Return the [X, Y] coordinate for the center point of the cell that contains the specified text.  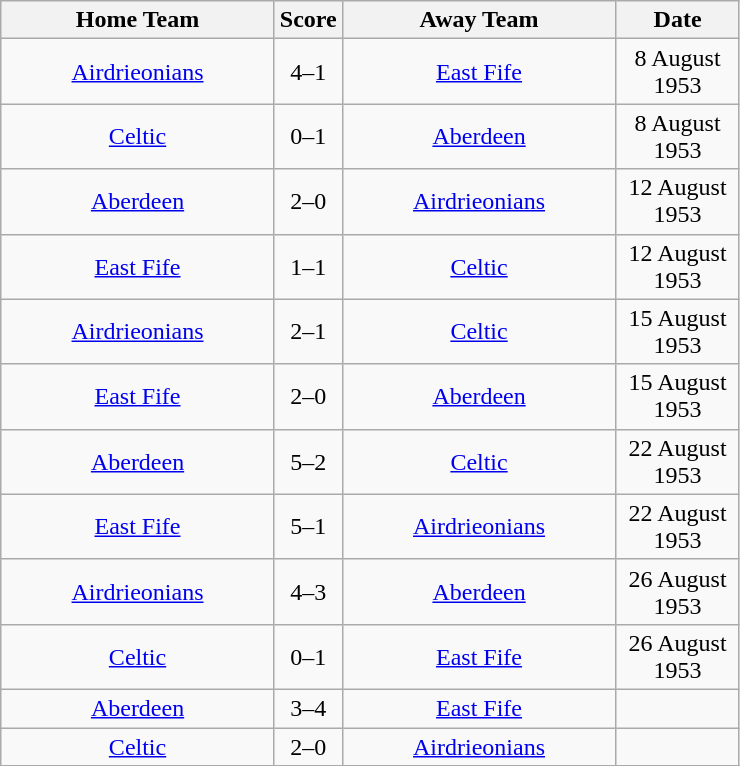
2–1 [308, 332]
Score [308, 20]
5–1 [308, 526]
4–3 [308, 592]
Home Team [138, 20]
Away Team [479, 20]
5–2 [308, 462]
1–1 [308, 266]
3–4 [308, 708]
Date [678, 20]
4–1 [308, 72]
